Return (X, Y) of the center of cell containing provided text 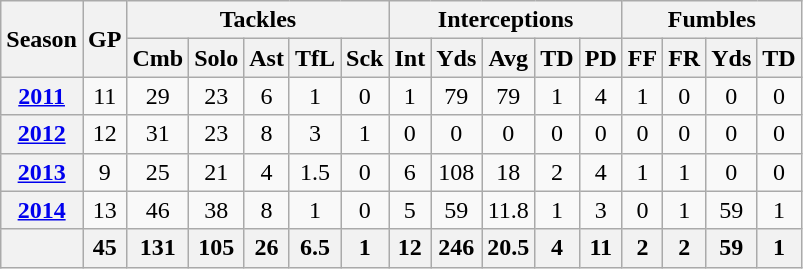
105 (216, 248)
18 (508, 172)
Solo (216, 58)
29 (158, 96)
TfL (314, 58)
45 (104, 248)
FF (642, 58)
13 (104, 210)
25 (158, 172)
Int (410, 58)
Fumbles (712, 20)
2012 (42, 134)
246 (456, 248)
6.5 (314, 248)
Tackles (258, 20)
FR (684, 58)
26 (267, 248)
31 (158, 134)
5 (410, 210)
Avg (508, 58)
Interceptions (506, 20)
2013 (42, 172)
Cmb (158, 58)
20.5 (508, 248)
11.8 (508, 210)
2014 (42, 210)
21 (216, 172)
38 (216, 210)
1.5 (314, 172)
PD (600, 58)
108 (456, 172)
Ast (267, 58)
9 (104, 172)
Sck (364, 58)
Season (42, 39)
46 (158, 210)
131 (158, 248)
2011 (42, 96)
GP (104, 39)
